Return the (x, y) coordinate for the center point of the cell that contains the specified text.  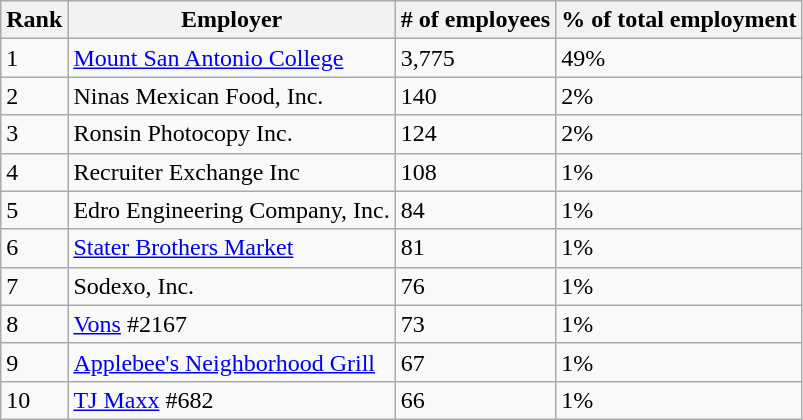
67 (475, 362)
Sodexo, Inc. (232, 286)
Ninas Mexican Food, Inc. (232, 96)
9 (34, 362)
1 (34, 58)
3 (34, 134)
5 (34, 210)
Edro Engineering Company, Inc. (232, 210)
81 (475, 248)
Rank (34, 20)
7 (34, 286)
108 (475, 172)
3,775 (475, 58)
Recruiter Exchange Inc (232, 172)
% of total employment (679, 20)
140 (475, 96)
6 (34, 248)
TJ Maxx #682 (232, 400)
2 (34, 96)
10 (34, 400)
66 (475, 400)
Mount San Antonio College (232, 58)
Vons #2167 (232, 324)
Ronsin Photocopy Inc. (232, 134)
Employer (232, 20)
4 (34, 172)
124 (475, 134)
73 (475, 324)
8 (34, 324)
Applebee's Neighborhood Grill (232, 362)
49% (679, 58)
# of employees (475, 20)
Stater Brothers Market (232, 248)
84 (475, 210)
76 (475, 286)
